Return [x, y] of the center of cell containing provided text 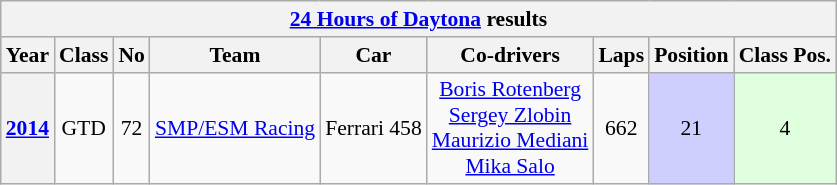
2014 [28, 128]
Co-drivers [510, 55]
Position [691, 55]
No [132, 55]
GTD [84, 128]
Class Pos. [785, 55]
Car [374, 55]
Team [235, 55]
SMP/ESM Racing [235, 128]
4 [785, 128]
Year [28, 55]
Boris Rotenberg Sergey Zlobin Maurizio Mediani Mika Salo [510, 128]
Laps [621, 55]
24 Hours of Daytona results [418, 19]
Class [84, 55]
72 [132, 128]
Ferrari 458 [374, 128]
662 [621, 128]
21 [691, 128]
